Pinpoint the cell where the given text exists, returning its (x, y) midpoint coordinate. 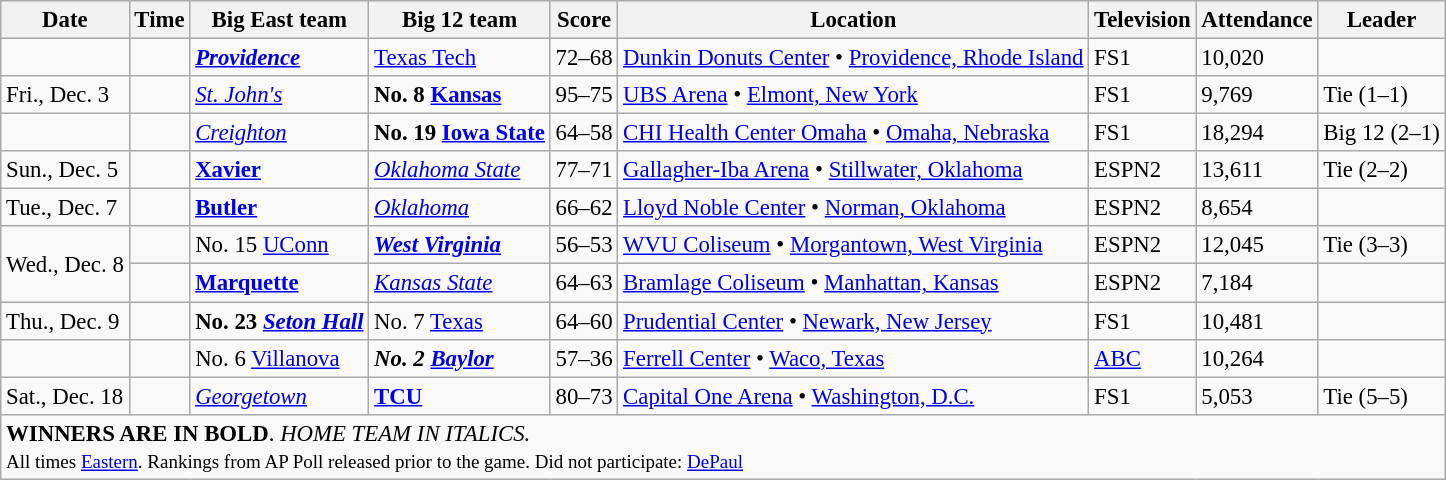
CHI Health Center Omaha • Omaha, Nebraska (854, 133)
8,654 (1257, 208)
Oklahoma State (460, 170)
Lloyd Noble Center • Norman, Oklahoma (854, 208)
Television (1142, 20)
Georgetown (280, 396)
Sun., Dec. 5 (65, 170)
No. 8 Kansas (460, 95)
Location (854, 20)
Big East team (280, 20)
77–71 (584, 170)
Tie (2–2) (1382, 170)
95–75 (584, 95)
Gallagher-Iba Arena • Stillwater, Oklahoma (854, 170)
TCU (460, 396)
64–63 (584, 283)
Bramlage Coliseum • Manhattan, Kansas (854, 283)
No. 23 Seton Hall (280, 321)
No. 7 Texas (460, 321)
7,184 (1257, 283)
Tie (3–3) (1382, 245)
Score (584, 20)
No. 6 Villanova (280, 358)
Xavier (280, 170)
No. 2 Baylor (460, 358)
5,053 (1257, 396)
Fri., Dec. 3 (65, 95)
Butler (280, 208)
12,045 (1257, 245)
No. 19 Iowa State (460, 133)
13,611 (1257, 170)
Prudential Center • Newark, New Jersey (854, 321)
Thu., Dec. 9 (65, 321)
Tue., Dec. 7 (65, 208)
Big 12 team (460, 20)
Tie (1–1) (1382, 95)
Date (65, 20)
72–68 (584, 58)
64–60 (584, 321)
10,020 (1257, 58)
ABC (1142, 358)
Leader (1382, 20)
Big 12 (2–1) (1382, 133)
64–58 (584, 133)
9,769 (1257, 95)
West Virginia (460, 245)
UBS Arena • Elmont, New York (854, 95)
56–53 (584, 245)
Kansas State (460, 283)
WINNERS ARE IN BOLD. HOME TEAM IN ITALICS. All times Eastern. Rankings from AP Poll released prior to the game. Did not participate: DePaul (723, 446)
66–62 (584, 208)
Tie (5–5) (1382, 396)
Texas Tech (460, 58)
Creighton (280, 133)
Sat., Dec. 18 (65, 396)
Dunkin Donuts Center • Providence, Rhode Island (854, 58)
80–73 (584, 396)
Providence (280, 58)
10,264 (1257, 358)
No. 15 UConn (280, 245)
Oklahoma (460, 208)
St. John's (280, 95)
10,481 (1257, 321)
Attendance (1257, 20)
Marquette (280, 283)
57–36 (584, 358)
WVU Coliseum • Morgantown, West Virginia (854, 245)
Time (160, 20)
Wed., Dec. 8 (65, 264)
Capital One Arena • Washington, D.C. (854, 396)
Ferrell Center • Waco, Texas (854, 358)
18,294 (1257, 133)
